Determine the (x, y) coordinate at the center of the cell enclosing the given text.  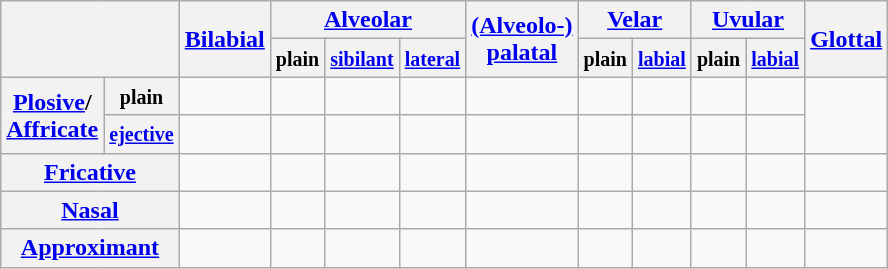
ejective (142, 134)
sibilant (362, 58)
Fricative (90, 172)
Approximant (90, 248)
Uvular (748, 20)
Glottal (846, 39)
Nasal (90, 210)
Velar (634, 20)
(Alveolo-)palatal (522, 39)
Bilabial (224, 39)
Plosive/Affricate (52, 115)
lateral (432, 58)
Alveolar (368, 20)
